Return the [x, y] coordinate for the center point of the cell that contains the specified text.  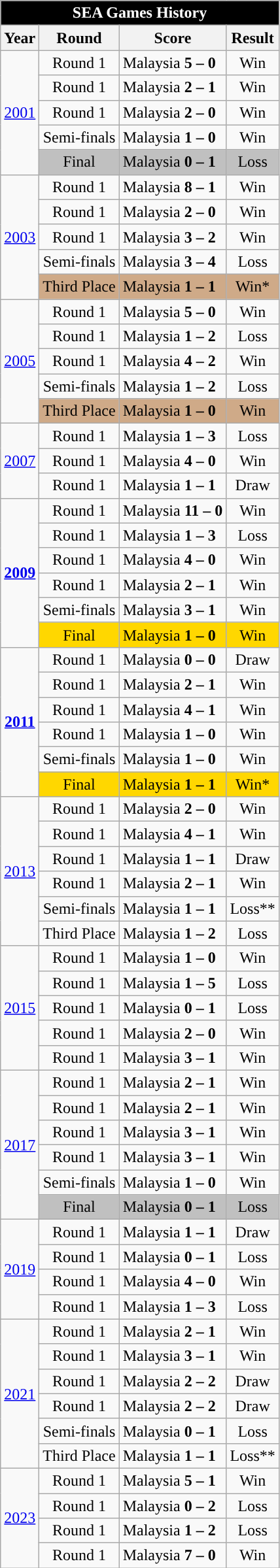
Malaysia 5 – 1 [173, 1480]
Score [173, 38]
SEA Games History [140, 13]
2007 [20, 461]
2011 [20, 722]
2019 [20, 1269]
Malaysia 11 – 0 [173, 510]
Malaysia 4 – 2 [173, 361]
2021 [20, 1393]
Malaysia 0 – 2 [173, 1505]
Malaysia 3 – 4 [173, 261]
2009 [20, 573]
Malaysia 3 – 2 [173, 237]
2023 [20, 1518]
Malaysia 8 – 1 [173, 187]
Round [79, 38]
2001 [20, 112]
2003 [20, 237]
2017 [20, 1144]
2013 [20, 871]
2005 [20, 361]
Year [20, 38]
Malaysia 7 – 0 [173, 1556]
Malaysia 1 – 5 [173, 983]
Malaysia 0 – 0 [173, 659]
2015 [20, 1008]
Result [253, 38]
